Return [x, y] of the center of cell containing provided text 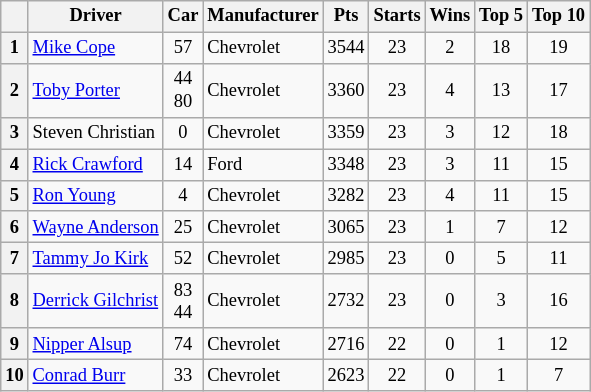
25 [183, 228]
57 [183, 48]
2732 [346, 301]
Toby Porter [96, 91]
Ron Young [96, 196]
3359 [346, 134]
3348 [346, 164]
2985 [346, 258]
Top 5 [502, 16]
Starts [397, 16]
Mike Cope [96, 48]
19 [558, 48]
33 [183, 376]
Nipper Alsup [96, 344]
Driver [96, 16]
13 [502, 91]
Rick Crawford [96, 164]
Derrick Gilchrist [96, 301]
Car [183, 16]
17 [558, 91]
3544 [346, 48]
8 [14, 301]
3360 [346, 91]
Pts [346, 16]
Wins [450, 16]
9 [14, 344]
4480 [183, 91]
Manufacturer [263, 16]
2623 [346, 376]
16 [558, 301]
3065 [346, 228]
2716 [346, 344]
74 [183, 344]
14 [183, 164]
Top 10 [558, 16]
Conrad Burr [96, 376]
6 [14, 228]
10 [14, 376]
Wayne Anderson [96, 228]
3282 [346, 196]
52 [183, 258]
Tammy Jo Kirk [96, 258]
Steven Christian [96, 134]
Ford [263, 164]
8344 [183, 301]
